From the cell containing the given text, extract its center point as (x, y) coordinate. 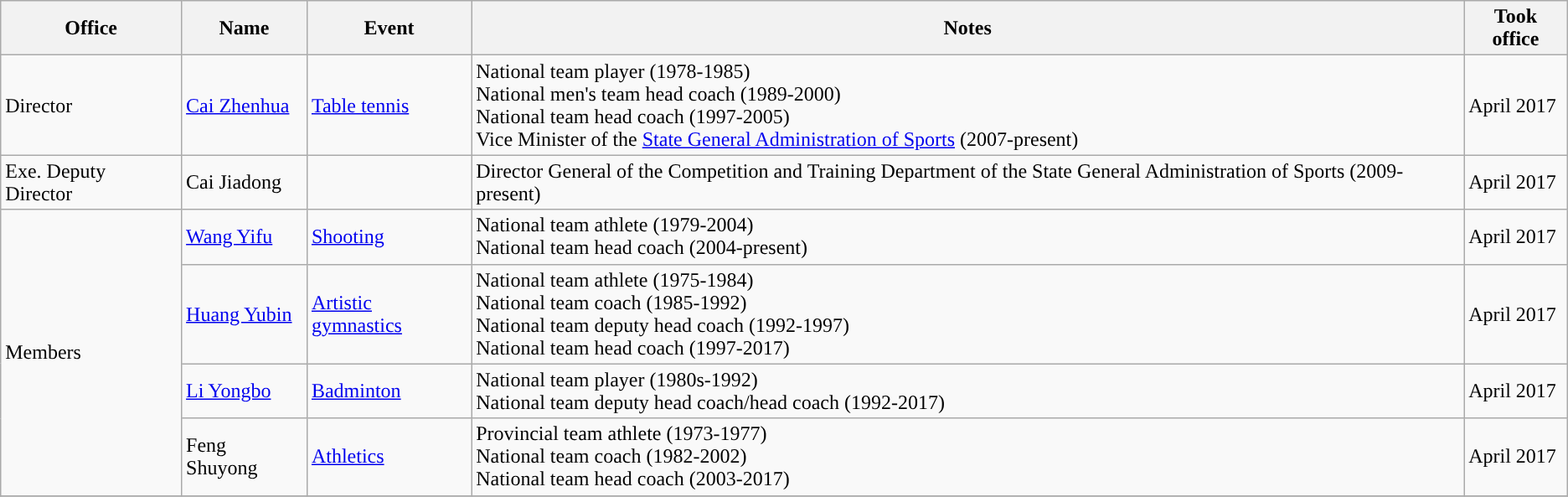
Cai Jiadong (245, 183)
Director (91, 106)
Artistic gymnastics (389, 313)
Took office (1516, 28)
National team player (1980s-1992)National team deputy head coach/head coach (1992-2017) (968, 391)
Name (245, 28)
Huang Yubin (245, 313)
Event (389, 28)
Shooting (389, 236)
Office (91, 28)
Feng Shuyong (245, 457)
Members (91, 352)
Cai Zhenhua (245, 106)
National team athlete (1979-2004)National team head coach (2004-present) (968, 236)
Provincial team athlete (1973-1977)National team coach (1982-2002)National team head coach (2003-2017) (968, 457)
Notes (968, 28)
Exe. Deputy Director (91, 183)
Director General of the Competition and Training Department of the State General Administration of Sports (2009-present) (968, 183)
Wang Yifu (245, 236)
Table tennis (389, 106)
Li Yongbo (245, 391)
National team athlete (1975-1984)National team coach (1985-1992)National team deputy head coach (1992-1997)National team head coach (1997-2017) (968, 313)
Athletics (389, 457)
Badminton (389, 391)
